For the text-containing cell, return its midpoint in [x, y] coordinate format. 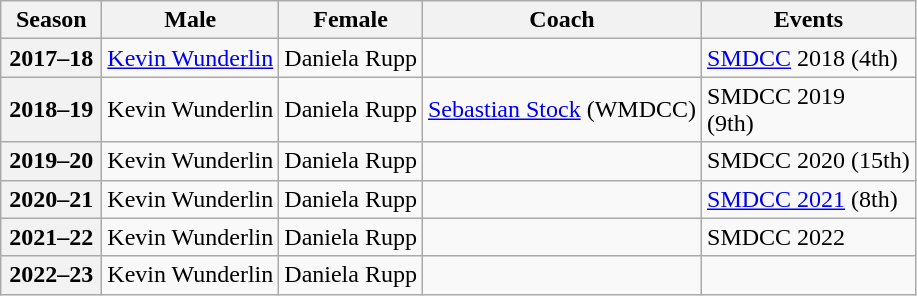
2018–19 [52, 110]
SMDCC 2020 (15th) [809, 161]
Season [52, 20]
SMDCC 2019 (9th) [809, 110]
2022–23 [52, 275]
SMDCC 2018 (4th) [809, 58]
Male [190, 20]
Coach [562, 20]
SMDCC 2022 [809, 237]
Events [809, 20]
2017–18 [52, 58]
2019–20 [52, 161]
2020–21 [52, 199]
2021–22 [52, 237]
Female [351, 20]
SMDCC 2021 (8th) [809, 199]
Sebastian Stock (WMDCC) [562, 110]
